Capture the cell that displays the provided text and extract its (X, Y) central coordinate. 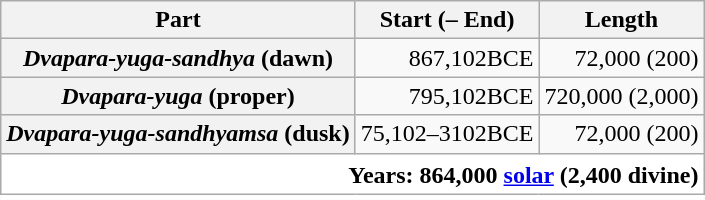
Dvapara-yuga (proper) (178, 96)
75,102–3102BCE (447, 134)
Dvapara-yuga-sandhyamsa (dusk) (178, 134)
795,102BCE (447, 96)
Dvapara-yuga-sandhya (dawn) (178, 58)
Start (– End) (447, 20)
Length (622, 20)
Part (178, 20)
867,102BCE (447, 58)
Years: 864,000 solar (2,400 divine) (352, 174)
720,000 (2,000) (622, 96)
